Pinpoint the cell where the given text exists, returning its (x, y) midpoint coordinate. 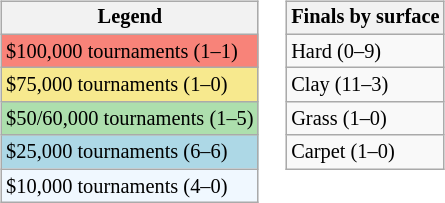
Carpet (1–0) (365, 152)
Finals by surface (365, 18)
$75,000 tournaments (1–0) (130, 85)
Clay (11–3) (365, 85)
Legend (130, 18)
$10,000 tournaments (4–0) (130, 186)
$100,000 tournaments (1–1) (130, 51)
$25,000 tournaments (6–6) (130, 152)
$50/60,000 tournaments (1–5) (130, 119)
Hard (0–9) (365, 51)
Grass (1–0) (365, 119)
